Capture the cell that displays the provided text and extract its (X, Y) central coordinate. 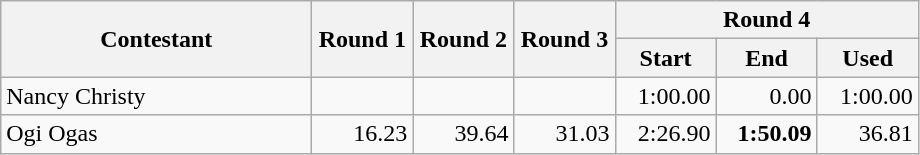
2:26.90 (666, 134)
31.03 (564, 134)
0.00 (766, 96)
39.64 (464, 134)
36.81 (868, 134)
Nancy Christy (156, 96)
Start (666, 58)
1:50.09 (766, 134)
Contestant (156, 39)
Ogi Ogas (156, 134)
Round 3 (564, 39)
Round 1 (362, 39)
End (766, 58)
Round 4 (766, 20)
16.23 (362, 134)
Used (868, 58)
Round 2 (464, 39)
